Scan for the cell matching the given text and deliver its [X, Y] coordinate at center. 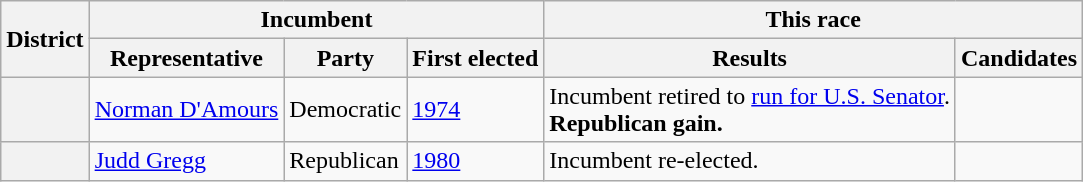
Democratic [346, 110]
First elected [476, 58]
Norman D'Amours [186, 110]
Incumbent [316, 20]
This race [814, 20]
Candidates [1018, 58]
Incumbent re-elected. [750, 161]
Republican [346, 161]
District [45, 39]
Results [750, 58]
Incumbent retired to run for U.S. Senator.Republican gain. [750, 110]
Judd Gregg [186, 161]
1980 [476, 161]
1974 [476, 110]
Representative [186, 58]
Party [346, 58]
